Identify which cell holds the provided text, then report its (X, Y) central coordinate. 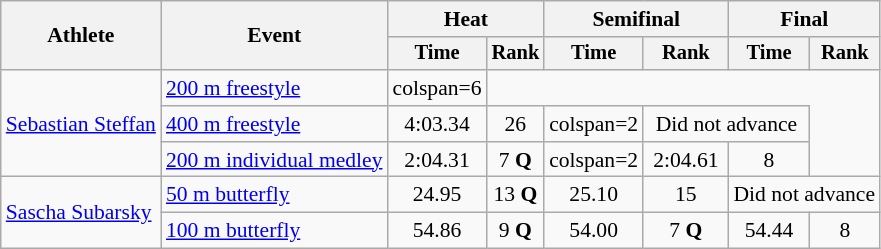
54.86 (438, 231)
Final (804, 19)
26 (516, 124)
Athlete (81, 36)
24.95 (438, 195)
25.10 (594, 195)
54.44 (768, 231)
4:03.34 (438, 124)
9 Q (516, 231)
Event (274, 36)
Heat (466, 19)
200 m freestyle (274, 88)
Sebastian Steffan (81, 124)
100 m butterfly (274, 231)
400 m freestyle (274, 124)
50 m butterfly (274, 195)
200 m individual medley (274, 160)
13 Q (516, 195)
colspan=6 (438, 88)
15 (686, 195)
Semifinal (636, 19)
2:04.31 (438, 160)
54.00 (594, 231)
2:04.61 (686, 160)
Sascha Subarsky (81, 212)
